Return [x, y] of the center of cell containing provided text 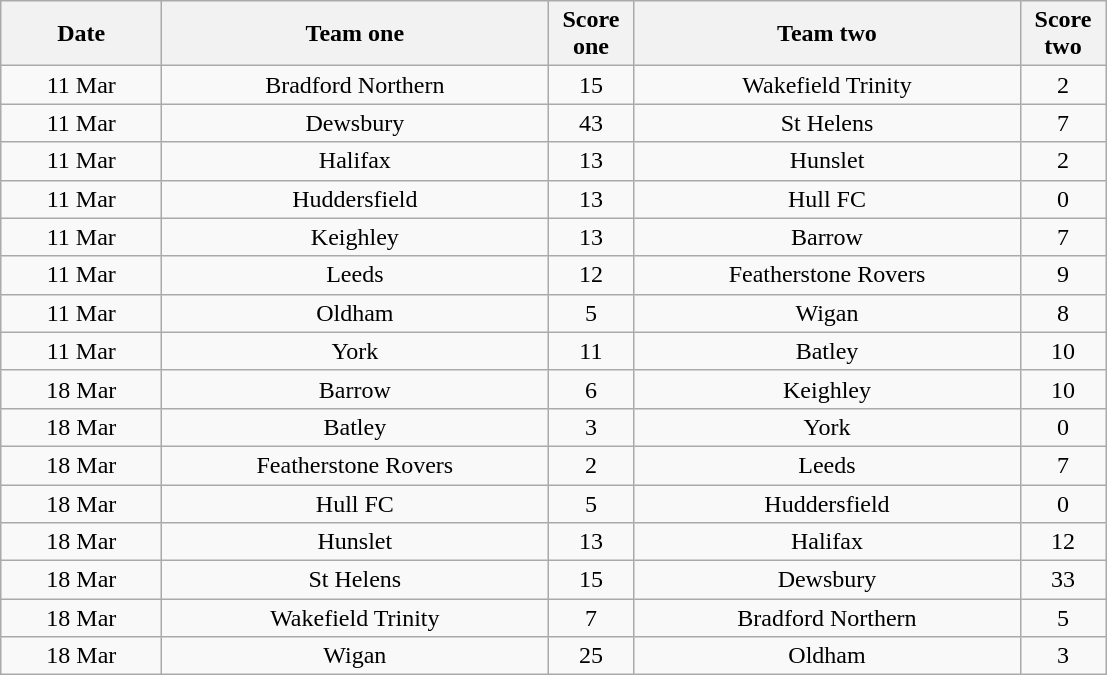
33 [1063, 580]
Score one [591, 34]
Team one [355, 34]
Team two [827, 34]
25 [591, 656]
9 [1063, 275]
Date [82, 34]
6 [591, 389]
43 [591, 123]
Score two [1063, 34]
8 [1063, 313]
11 [591, 351]
